From the cell containing the given text, extract its center point as (x, y) coordinate. 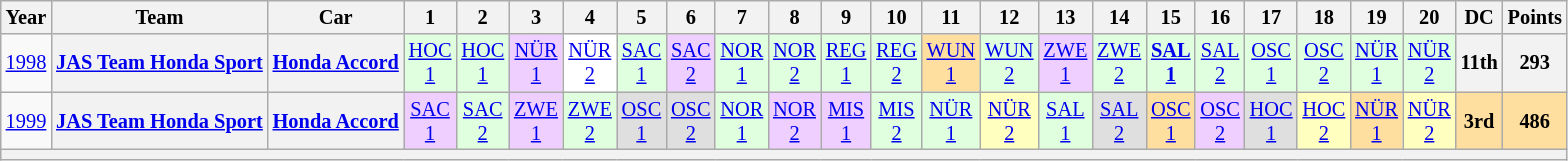
4 (590, 17)
MIS2 (896, 121)
3 (536, 17)
HOC2 (1324, 121)
7 (742, 17)
DC (1480, 17)
19 (1376, 17)
293 (1535, 63)
20 (1430, 17)
8 (794, 17)
Year (26, 17)
1999 (26, 121)
13 (1065, 17)
REG2 (896, 63)
15 (1170, 17)
10 (896, 17)
16 (1220, 17)
18 (1324, 17)
Team (159, 17)
WUN2 (1009, 63)
17 (1272, 17)
Points (1535, 17)
3rd (1480, 121)
9 (846, 17)
486 (1535, 121)
11th (1480, 63)
1 (430, 17)
6 (690, 17)
REG1 (846, 63)
WUN1 (951, 63)
2 (482, 17)
Car (336, 17)
14 (1119, 17)
5 (642, 17)
1998 (26, 63)
MIS1 (846, 121)
12 (1009, 17)
11 (951, 17)
